For the text-containing cell, return its midpoint in [x, y] coordinate format. 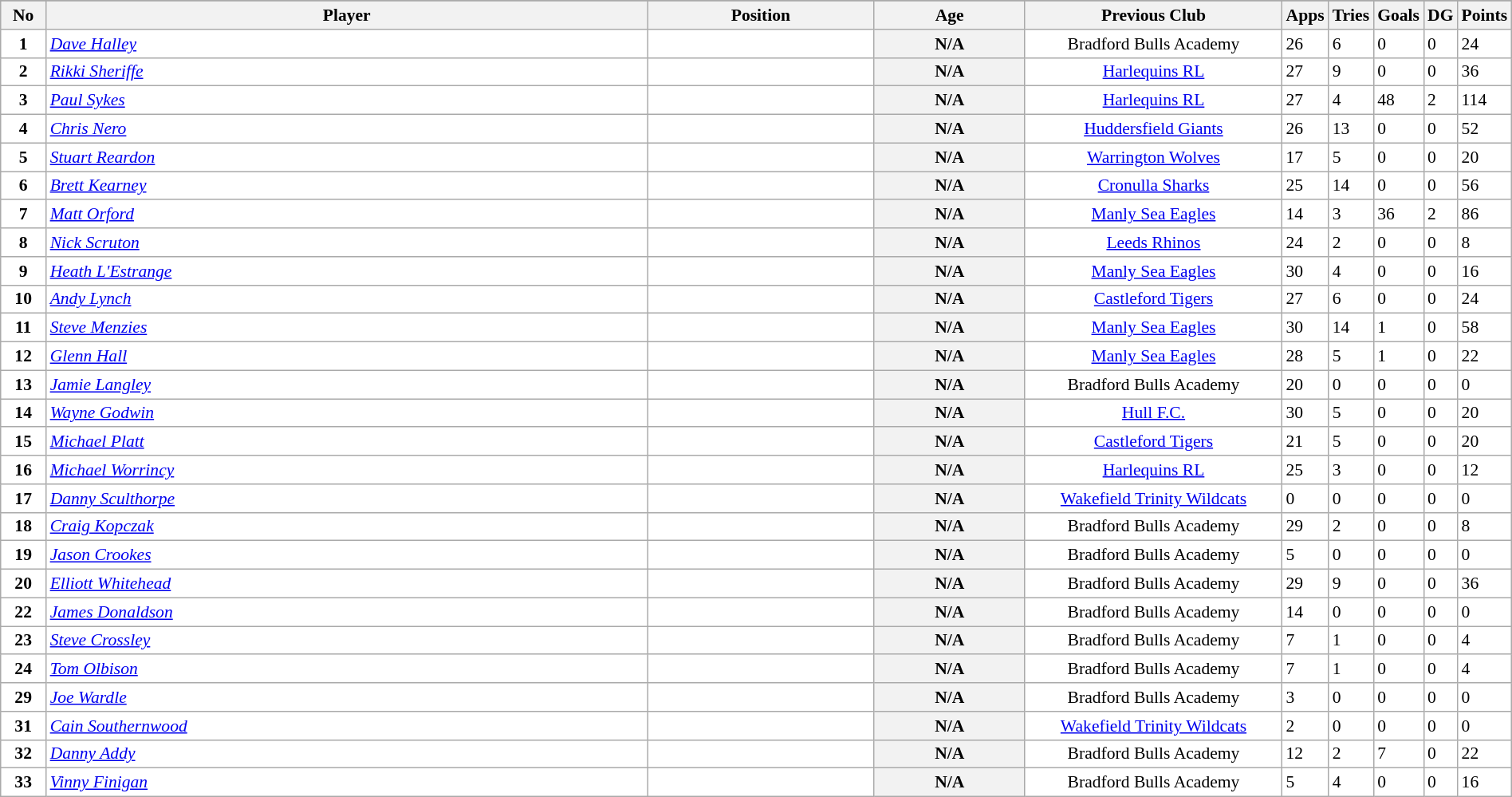
Leeds Rhinos [1153, 243]
Rikki Sheriffe [347, 72]
Position [761, 15]
58 [1485, 328]
33 [24, 783]
James Donaldson [347, 612]
Andy Lynch [347, 299]
52 [1485, 129]
Age [949, 15]
56 [1485, 186]
Joe Wardle [347, 697]
Brett Kearney [347, 186]
48 [1399, 101]
11 [24, 328]
DG [1440, 15]
Tries [1351, 15]
21 [1305, 442]
Hull F.C. [1153, 413]
Tom Olbison [347, 669]
15 [24, 442]
86 [1485, 215]
Danny Sculthorpe [347, 499]
10 [24, 299]
Michael Worrincy [347, 470]
Steve Menzies [347, 328]
Chris Nero [347, 129]
31 [24, 726]
18 [24, 527]
Goals [1399, 15]
Vinny Finigan [347, 783]
Wayne Godwin [347, 413]
Player [347, 15]
32 [24, 754]
Apps [1305, 15]
Dave Halley [347, 44]
Jason Crookes [347, 555]
Paul Sykes [347, 101]
Cronulla Sharks [1153, 186]
Points [1485, 15]
Previous Club [1153, 15]
28 [1305, 357]
No [24, 15]
Huddersfield Giants [1153, 129]
114 [1485, 101]
Michael Platt [347, 442]
Nick Scruton [347, 243]
23 [24, 641]
Steve Crossley [347, 641]
Glenn Hall [347, 357]
Danny Addy [347, 754]
19 [24, 555]
Craig Kopczak [347, 527]
Cain Southernwood [347, 726]
Jamie Langley [347, 385]
Elliott Whitehead [347, 584]
Heath L'Estrange [347, 271]
Warrington Wolves [1153, 157]
Matt Orford [347, 215]
Stuart Reardon [347, 157]
